From the cell containing the given text, extract its center point as [X, Y] coordinate. 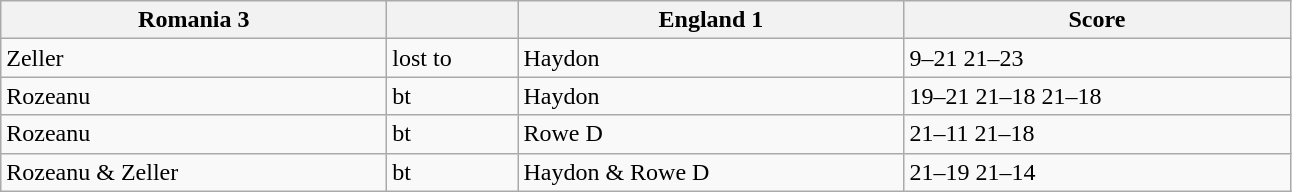
England 1 [711, 20]
21–19 21–14 [1097, 172]
21–11 21–18 [1097, 134]
9–21 21–23 [1097, 58]
Haydon & Rowe D [711, 172]
Rozeanu & Zeller [194, 172]
lost to [452, 58]
Romania 3 [194, 20]
Score [1097, 20]
19–21 21–18 21–18 [1097, 96]
Rowe D [711, 134]
Zeller [194, 58]
